Pinpoint the cell where the given text exists, returning its [X, Y] midpoint coordinate. 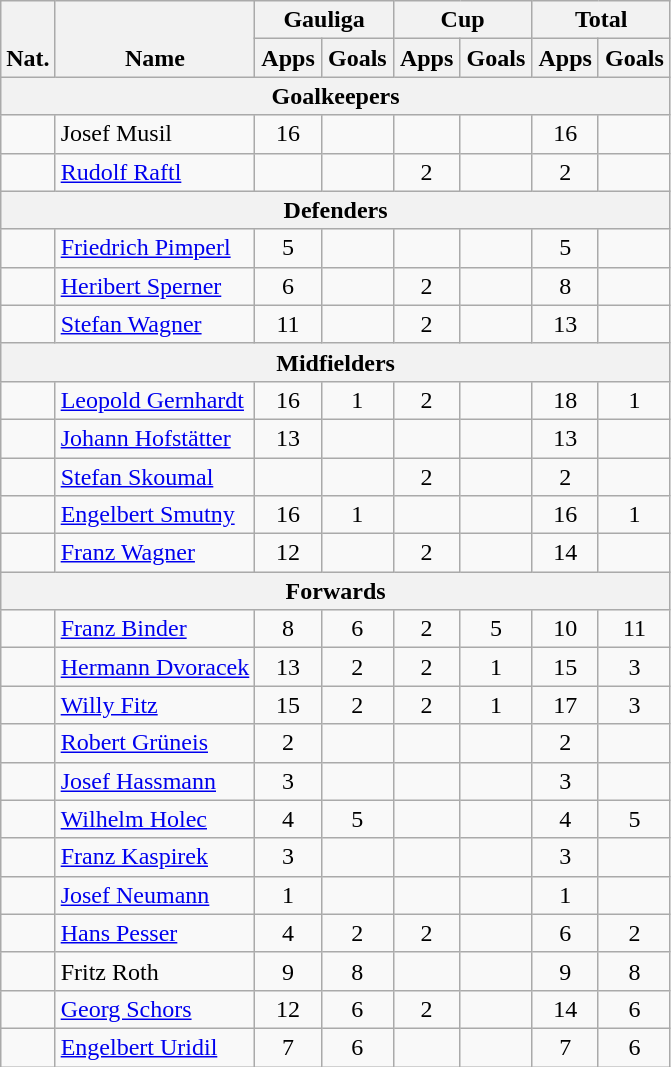
Wilhelm Holec [155, 819]
Stefan Skoumal [155, 477]
Georg Schors [155, 1009]
Friedrich Pimperl [155, 248]
Josef Neumann [155, 895]
Defenders [336, 210]
18 [566, 400]
Josef Musil [155, 134]
Willy Fitz [155, 705]
Josef Hassmann [155, 781]
Franz Kaspirek [155, 857]
Forwards [336, 591]
Name [155, 39]
Stefan Wagner [155, 324]
Nat. [28, 39]
Engelbert Uridil [155, 1047]
Midfielders [336, 362]
10 [566, 629]
Johann Hofstätter [155, 438]
Engelbert Smutny [155, 515]
Franz Wagner [155, 553]
Franz Binder [155, 629]
Robert Grüneis [155, 743]
Fritz Roth [155, 971]
Hermann Dvoracek [155, 667]
17 [566, 705]
Heribert Sperner [155, 286]
Rudolf Raftl [155, 172]
Leopold Gernhardt [155, 400]
Goalkeepers [336, 96]
Total [602, 20]
Cup [462, 20]
Gauliga [324, 20]
Hans Pesser [155, 933]
